Return the [x, y] coordinate for the center point of the cell that contains the specified text.  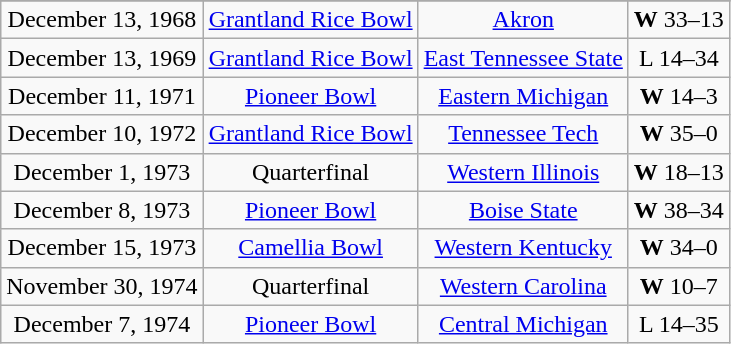
Eastern Michigan [523, 96]
W 38–34 [678, 210]
Central Michigan [523, 324]
December 7, 1974 [102, 324]
W 35–0 [678, 134]
L 14–34 [678, 58]
December 1, 1973 [102, 172]
W 10–7 [678, 286]
Western Kentucky [523, 248]
Tennessee Tech [523, 134]
W 18–13 [678, 172]
East Tennessee State [523, 58]
Camellia Bowl [310, 248]
W 33–13 [678, 20]
Western Carolina [523, 286]
December 13, 1968 [102, 20]
November 30, 1974 [102, 286]
W 34–0 [678, 248]
Western Illinois [523, 172]
W 14–3 [678, 96]
December 8, 1973 [102, 210]
Akron [523, 20]
December 10, 1972 [102, 134]
December 11, 1971 [102, 96]
Boise State [523, 210]
L 14–35 [678, 324]
December 13, 1969 [102, 58]
December 15, 1973 [102, 248]
